Return the (x, y) coordinate for the center point of the cell that contains the specified text.  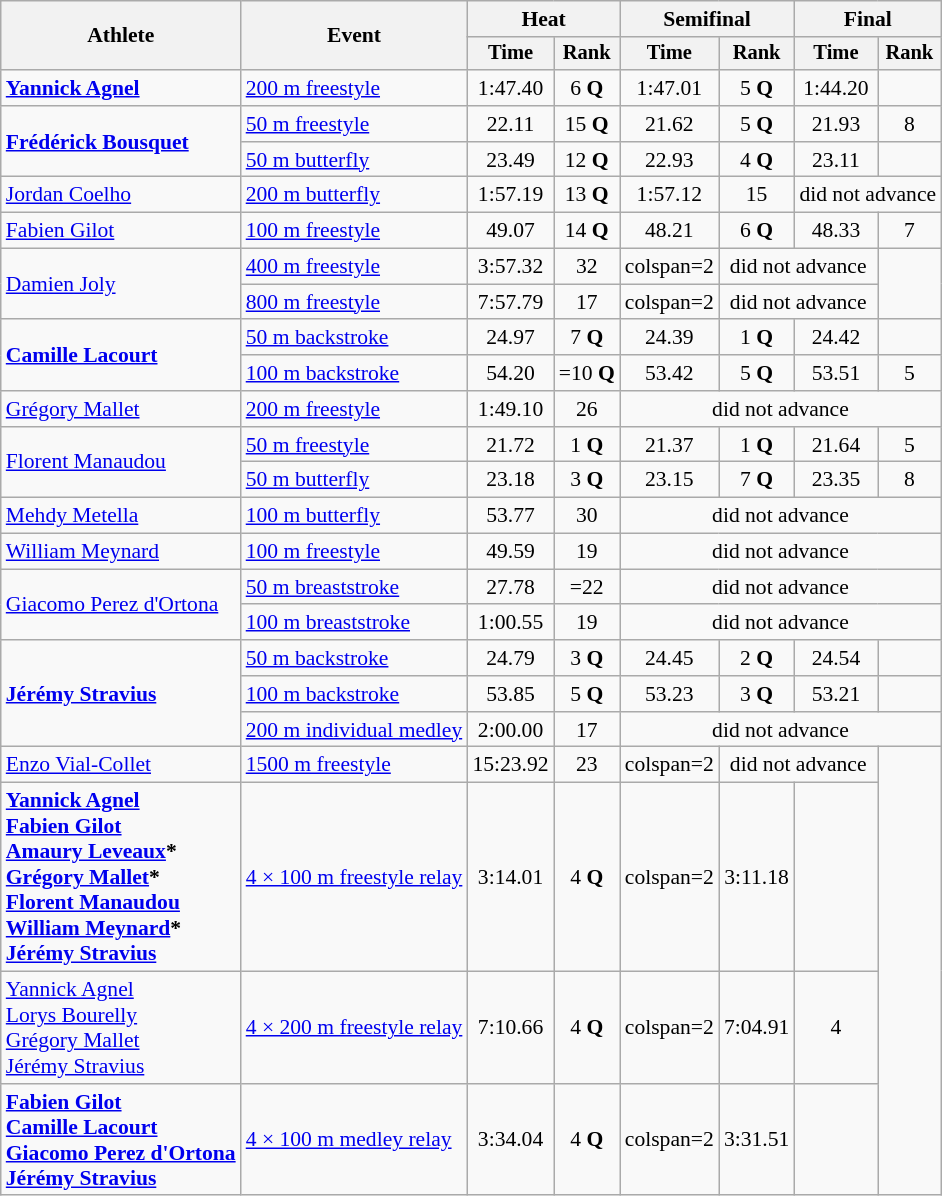
50 m breaststroke (354, 587)
=22 (587, 587)
Fabien Gilot (121, 231)
7:10.66 (510, 1028)
Yannick AgnelFabien GilotAmaury Leveaux*Grégory Mallet*Florent ManaudouWilliam Meynard*Jérémy Stravius (121, 878)
7:04.91 (756, 1028)
32 (587, 267)
15 Q (587, 124)
=10 Q (587, 373)
23.49 (510, 160)
13 Q (587, 195)
Heat (543, 19)
48.21 (670, 231)
100 m butterfly (354, 516)
24.97 (510, 338)
14 Q (587, 231)
1500 m freestyle (354, 765)
24.45 (670, 658)
William Meynard (121, 552)
Camille Lacourt (121, 356)
4 (836, 1028)
Jérémy Stravius (121, 694)
53.85 (510, 694)
15:23.92 (510, 765)
3:11.18 (756, 878)
Frédérick Bousquet (121, 142)
21.64 (836, 445)
23.35 (836, 480)
54.20 (510, 373)
27.78 (510, 587)
24.42 (836, 338)
7 (910, 231)
4 × 100 m medley relay (354, 1140)
400 m freestyle (354, 267)
22.11 (510, 124)
2 Q (756, 658)
24.39 (670, 338)
Yannick Agnel (121, 88)
Semifinal (708, 19)
2:00.00 (510, 730)
1:57.19 (510, 195)
1:49.10 (510, 409)
26 (587, 409)
800 m freestyle (354, 302)
200 m individual medley (354, 730)
53.77 (510, 516)
100 m breaststroke (354, 623)
Grégory Mallet (121, 409)
23.15 (670, 480)
Athlete (121, 36)
53.42 (670, 373)
53.51 (836, 373)
48.33 (836, 231)
Final (868, 19)
1:47.40 (510, 88)
Enzo Vial-Collet (121, 765)
21.37 (670, 445)
21.62 (670, 124)
49.07 (510, 231)
22.93 (670, 160)
49.59 (510, 552)
1:00.55 (510, 623)
3:14.01 (510, 878)
1:44.20 (836, 88)
4 × 200 m freestyle relay (354, 1028)
12 Q (587, 160)
21.93 (836, 124)
30 (587, 516)
1:57.12 (670, 195)
Event (354, 36)
23.18 (510, 480)
3:57.32 (510, 267)
1:47.01 (670, 88)
23.11 (836, 160)
24.54 (836, 658)
15 (756, 195)
Yannick AgnelLorys BourellyGrégory MalletJérémy Stravius (121, 1028)
4 × 100 m freestyle relay (354, 878)
7:57.79 (510, 302)
Giacomo Perez d'Ortona (121, 604)
53.21 (836, 694)
Fabien GilotCamille LacourtGiacomo Perez d'OrtonaJérémy Stravius (121, 1140)
Jordan Coelho (121, 195)
21.72 (510, 445)
Mehdy Metella (121, 516)
53.23 (670, 694)
Damien Joly (121, 284)
3:34.04 (510, 1140)
200 m butterfly (354, 195)
Florent Manaudou (121, 462)
23 (587, 765)
3:31.51 (756, 1140)
24.79 (510, 658)
